Extract the (x, y) coordinate from the center of the cell holding the provided text.  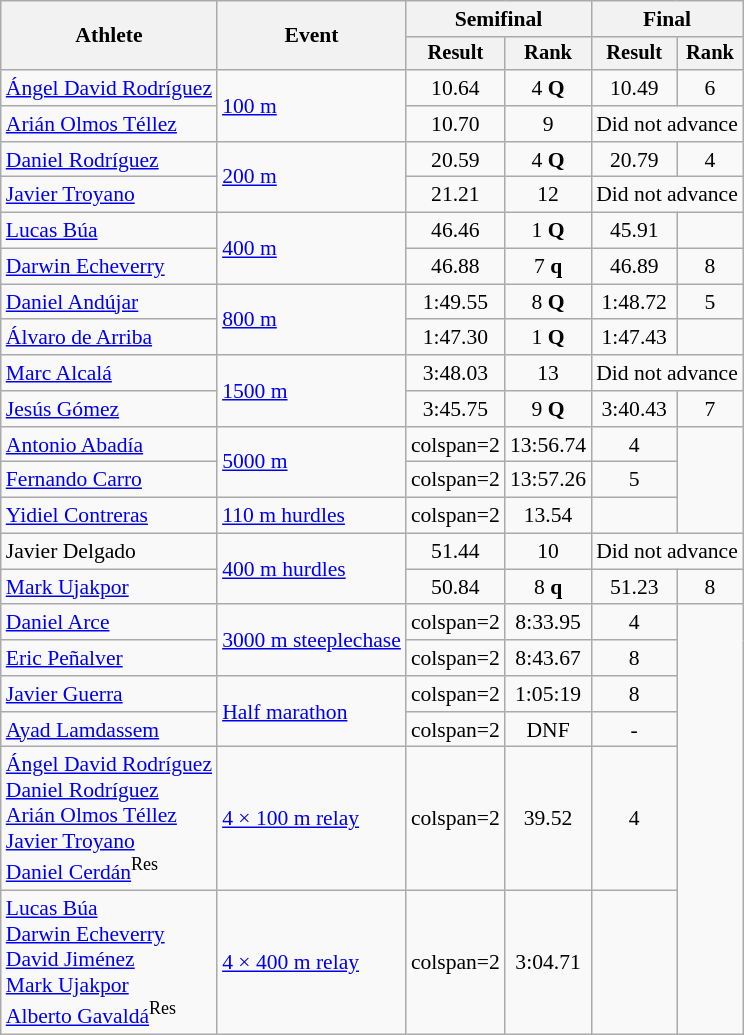
400 m (312, 248)
Half marathon (312, 712)
Fernando Carro (109, 480)
Darwin Echeverry (109, 267)
Lucas BúaDarwin EcheverryDavid JiménezMark UjakporAlberto GavaldáRes (109, 962)
Mark Ujakpor (109, 587)
10.49 (634, 88)
Eric Peñalver (109, 658)
3:48.03 (456, 373)
Álvaro de Arriba (109, 338)
Daniel Rodríguez (109, 160)
46.88 (456, 267)
Ayad Lamdassem (109, 730)
Marc Alcalá (109, 373)
110 m hurdles (312, 516)
10 (548, 552)
DNF (548, 730)
3:45.75 (456, 409)
6 (710, 88)
8 Q (548, 302)
Arián Olmos Téllez (109, 124)
1500 m (312, 390)
7 q (548, 267)
8:33.95 (548, 623)
10.64 (456, 88)
Ángel David Rodríguez (109, 88)
3000 m steeplechase (312, 640)
46.89 (634, 267)
100 m (312, 106)
1:05:19 (548, 694)
Yidiel Contreras (109, 516)
Antonio Abadía (109, 445)
4 × 100 m relay (312, 818)
Lucas Búa (109, 231)
3:04.71 (548, 962)
46.46 (456, 231)
39.52 (548, 818)
20.79 (634, 160)
Event (312, 36)
1:48.72 (634, 302)
400 m hurdles (312, 570)
1:47.43 (634, 338)
Javier Guerra (109, 694)
20.59 (456, 160)
1:49.55 (456, 302)
10.70 (456, 124)
8:43.67 (548, 658)
Javier Troyano (109, 195)
45.91 (634, 231)
13:57.26 (548, 480)
9 (548, 124)
7 (710, 409)
Javier Delgado (109, 552)
- (634, 730)
200 m (312, 178)
Ángel David RodríguezDaniel RodríguezArián Olmos TéllezJavier TroyanoDaniel CerdánRes (109, 818)
800 m (312, 320)
1:47.30 (456, 338)
51.44 (456, 552)
5000 m (312, 462)
Athlete (109, 36)
51.23 (634, 587)
12 (548, 195)
Daniel Andújar (109, 302)
Daniel Arce (109, 623)
3:40.43 (634, 409)
13 (548, 373)
9 Q (548, 409)
50.84 (456, 587)
13.54 (548, 516)
13:56.74 (548, 445)
8 q (548, 587)
4 × 400 m relay (312, 962)
21.21 (456, 195)
Semifinal (498, 19)
Jesús Gómez (109, 409)
Final (667, 19)
